Locate the cell with the specified text and output its [x, y] center coordinate. 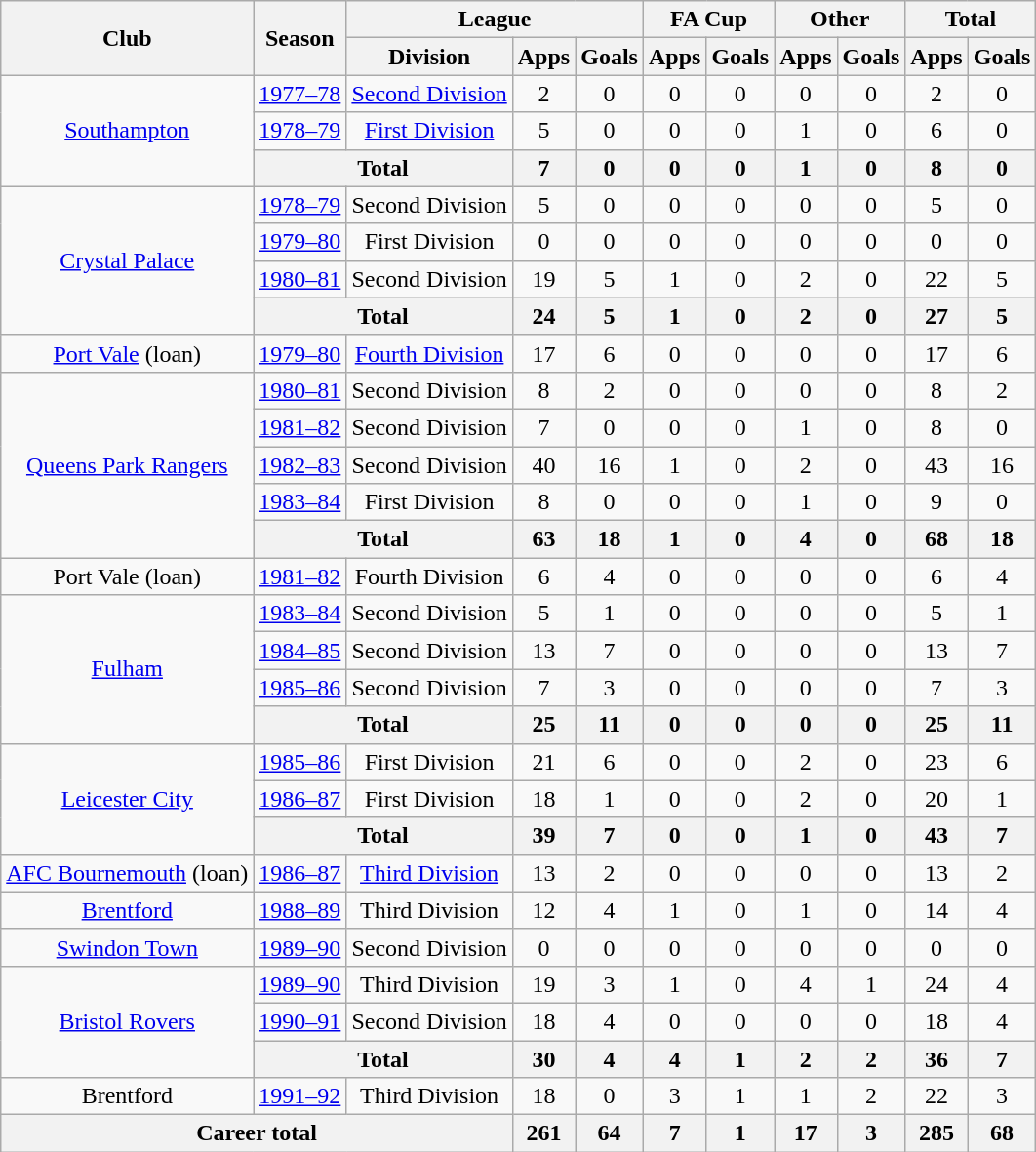
1982–83 [300, 465]
261 [543, 1133]
Queens Park Rangers [127, 464]
1990–91 [300, 1021]
1988–89 [300, 910]
Club [127, 38]
64 [610, 1133]
Division [429, 57]
Southampton [127, 131]
1984–85 [300, 651]
AFC Bournemouth (loan) [127, 873]
30 [543, 1058]
12 [543, 910]
14 [936, 910]
Career total [258, 1133]
Fulham [127, 669]
1991–92 [300, 1096]
Season [300, 38]
League [496, 20]
FA Cup [708, 20]
27 [936, 316]
39 [543, 836]
20 [936, 799]
Other [840, 20]
63 [543, 539]
Bristol Rovers [127, 1021]
285 [936, 1133]
Swindon Town [127, 947]
1977–78 [300, 94]
Crystal Palace [127, 260]
40 [543, 465]
21 [543, 762]
9 [936, 502]
23 [936, 762]
Leicester City [127, 799]
36 [936, 1058]
